Detect which cell encompasses the target text, then output its (x, y) center coordinate. 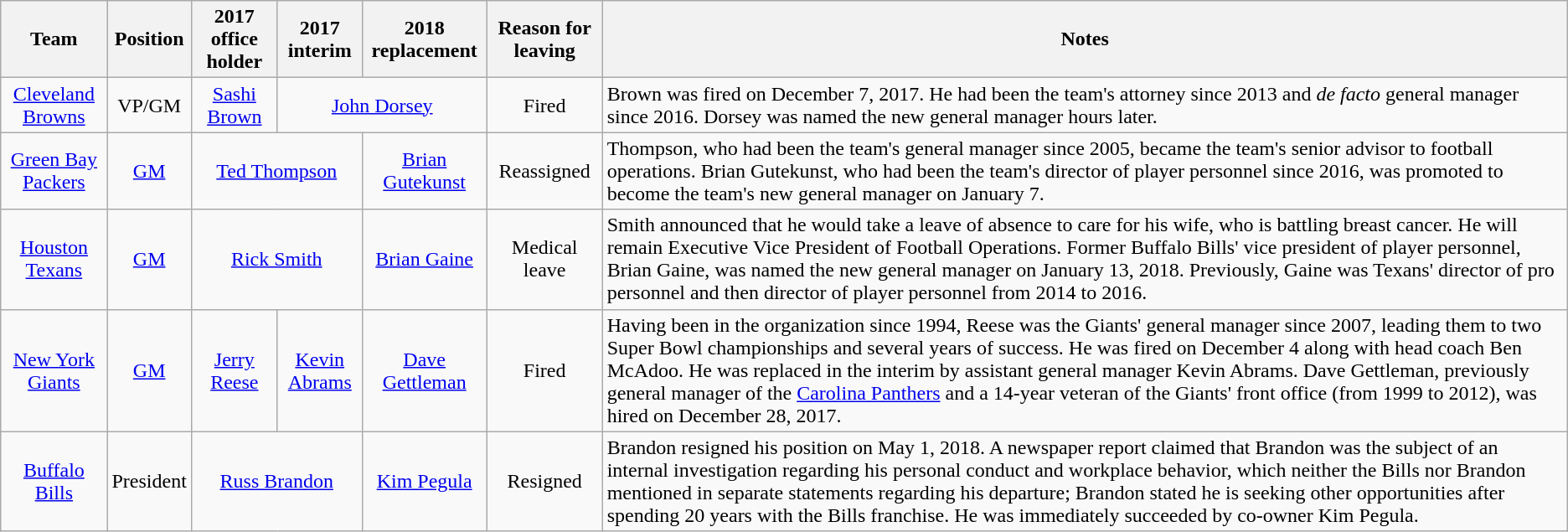
John Dorsey (382, 106)
Reason for leaving (544, 39)
Team (54, 39)
2018 replacement (424, 39)
New York Giants (54, 370)
Buffalo Bills (54, 481)
Resigned (544, 481)
President (149, 481)
2017 office holder (235, 39)
Brian Gaine (424, 260)
Jerry Reese (235, 370)
Kevin Abrams (320, 370)
Rick Smith (276, 260)
Sashi Brown (235, 106)
Kim Pegula (424, 481)
Brian Gutekunst (424, 171)
Notes (1085, 39)
Medical leave (544, 260)
Reassigned (544, 171)
Green Bay Packers (54, 171)
VP/GM (149, 106)
Position (149, 39)
Dave Gettleman (424, 370)
Cleveland Browns (54, 106)
Houston Texans (54, 260)
Ted Thompson (276, 171)
Russ Brandon (276, 481)
2017 interim (320, 39)
